Provide the (X, Y) coordinate of the cell's center where the given text is located.  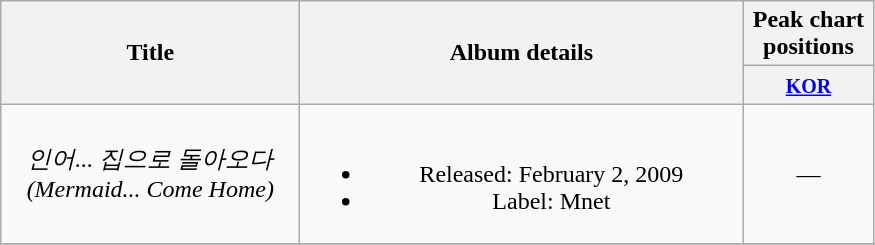
Peak chart positions (808, 34)
KOR (808, 85)
— (808, 174)
인어... 집으로 돌아오다 (Mermaid... Come Home) (150, 174)
Released: February 2, 2009Label: Mnet (522, 174)
Album details (522, 52)
Title (150, 52)
